From the cell containing the given text, extract its center point as [x, y] coordinate. 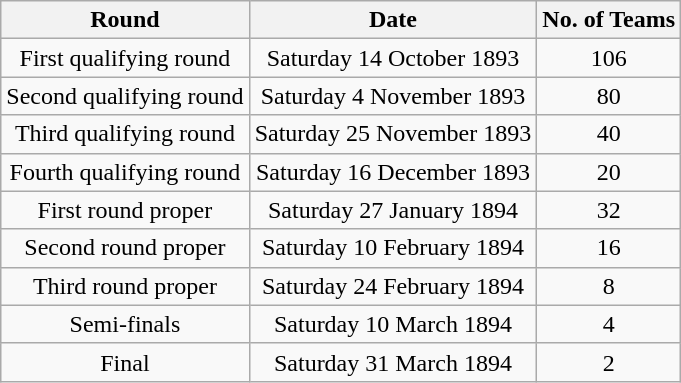
Date [393, 20]
Third qualifying round [125, 134]
Saturday 16 December 1893 [393, 172]
Second round proper [125, 248]
32 [609, 210]
Fourth qualifying round [125, 172]
Saturday 14 October 1893 [393, 58]
Saturday 25 November 1893 [393, 134]
Saturday 10 March 1894 [393, 324]
Third round proper [125, 286]
Final [125, 362]
Saturday 10 February 1894 [393, 248]
First round proper [125, 210]
8 [609, 286]
Saturday 4 November 1893 [393, 96]
First qualifying round [125, 58]
Saturday 27 January 1894 [393, 210]
No. of Teams [609, 20]
16 [609, 248]
20 [609, 172]
Semi-finals [125, 324]
40 [609, 134]
4 [609, 324]
Saturday 24 February 1894 [393, 286]
Round [125, 20]
106 [609, 58]
Saturday 31 March 1894 [393, 362]
2 [609, 362]
80 [609, 96]
Second qualifying round [125, 96]
